Search for the cell housing the specified text and yield its (x, y) center coordinate. 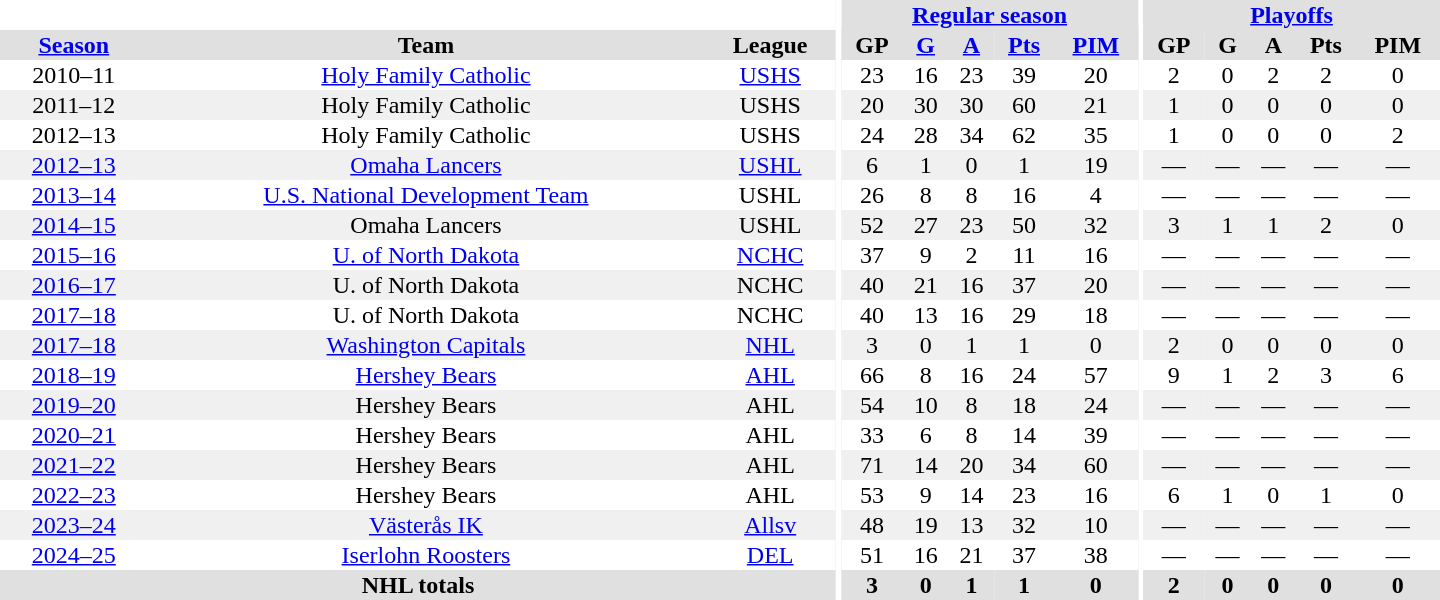
2019–20 (74, 405)
54 (872, 405)
NHL totals (418, 585)
71 (872, 465)
Iserlohn Roosters (426, 555)
66 (872, 375)
38 (1096, 555)
2021–22 (74, 465)
50 (1024, 225)
48 (872, 525)
29 (1024, 315)
2010–11 (74, 75)
51 (872, 555)
33 (872, 435)
Playoffs (1292, 15)
DEL (770, 555)
NHL (770, 345)
2020–21 (74, 435)
Season (74, 45)
26 (872, 195)
U.S. National Development Team (426, 195)
62 (1024, 135)
2014–15 (74, 225)
57 (1096, 375)
2022–23 (74, 495)
2015–16 (74, 255)
Allsv (770, 525)
52 (872, 225)
2023–24 (74, 525)
27 (926, 225)
11 (1024, 255)
Västerås IK (426, 525)
2024–25 (74, 555)
2013–14 (74, 195)
Team (426, 45)
28 (926, 135)
35 (1096, 135)
4 (1096, 195)
2011–12 (74, 105)
2018–19 (74, 375)
53 (872, 495)
League (770, 45)
Washington Capitals (426, 345)
Regular season (990, 15)
2016–17 (74, 285)
